Capture the cell that displays the provided text and extract its (x, y) central coordinate. 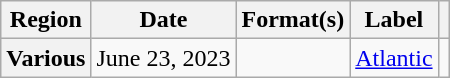
Various (46, 58)
Region (46, 20)
Date (164, 20)
Label (394, 20)
Atlantic (394, 58)
Format(s) (293, 20)
June 23, 2023 (164, 58)
